Capture the cell that displays the provided text and extract its [x, y] central coordinate. 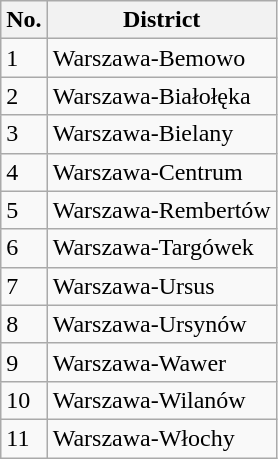
11 [24, 438]
5 [24, 210]
Warszawa-Ursus [162, 286]
No. [24, 20]
District [162, 20]
Warszawa-Bielany [162, 134]
3 [24, 134]
Warszawa-Włochy [162, 438]
9 [24, 362]
8 [24, 324]
2 [24, 96]
Warszawa-Targówek [162, 248]
10 [24, 400]
Warszawa-Rembertów [162, 210]
Warszawa-Ursynów [162, 324]
4 [24, 172]
Warszawa-Bemowo [162, 58]
7 [24, 286]
Warszawa-Białołęka [162, 96]
Warszawa-Centrum [162, 172]
6 [24, 248]
Warszawa-Wawer [162, 362]
Warszawa-Wilanów [162, 400]
1 [24, 58]
